Determine the [x, y] coordinate at the center of the cell enclosing the given text.  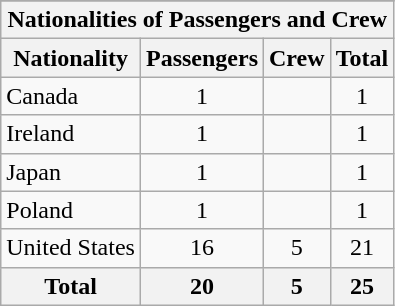
Passengers [202, 58]
20 [202, 286]
Japan [71, 172]
25 [362, 286]
United States [71, 248]
Nationalities of Passengers and Crew [198, 20]
Poland [71, 210]
Ireland [71, 134]
Canada [71, 96]
Crew [298, 58]
21 [362, 248]
Nationality [71, 58]
16 [202, 248]
